Search for the cell housing the specified text and yield its [X, Y] center coordinate. 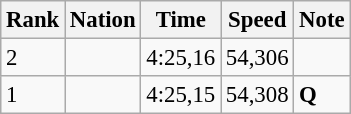
2 [33, 58]
54,306 [258, 58]
54,308 [258, 95]
Note [322, 20]
Speed [258, 20]
4:25,16 [181, 58]
Q [322, 95]
Rank [33, 20]
4:25,15 [181, 95]
Nation [103, 20]
Time [181, 20]
1 [33, 95]
